Determine the [x, y] coordinate at the center of the cell enclosing the given text.  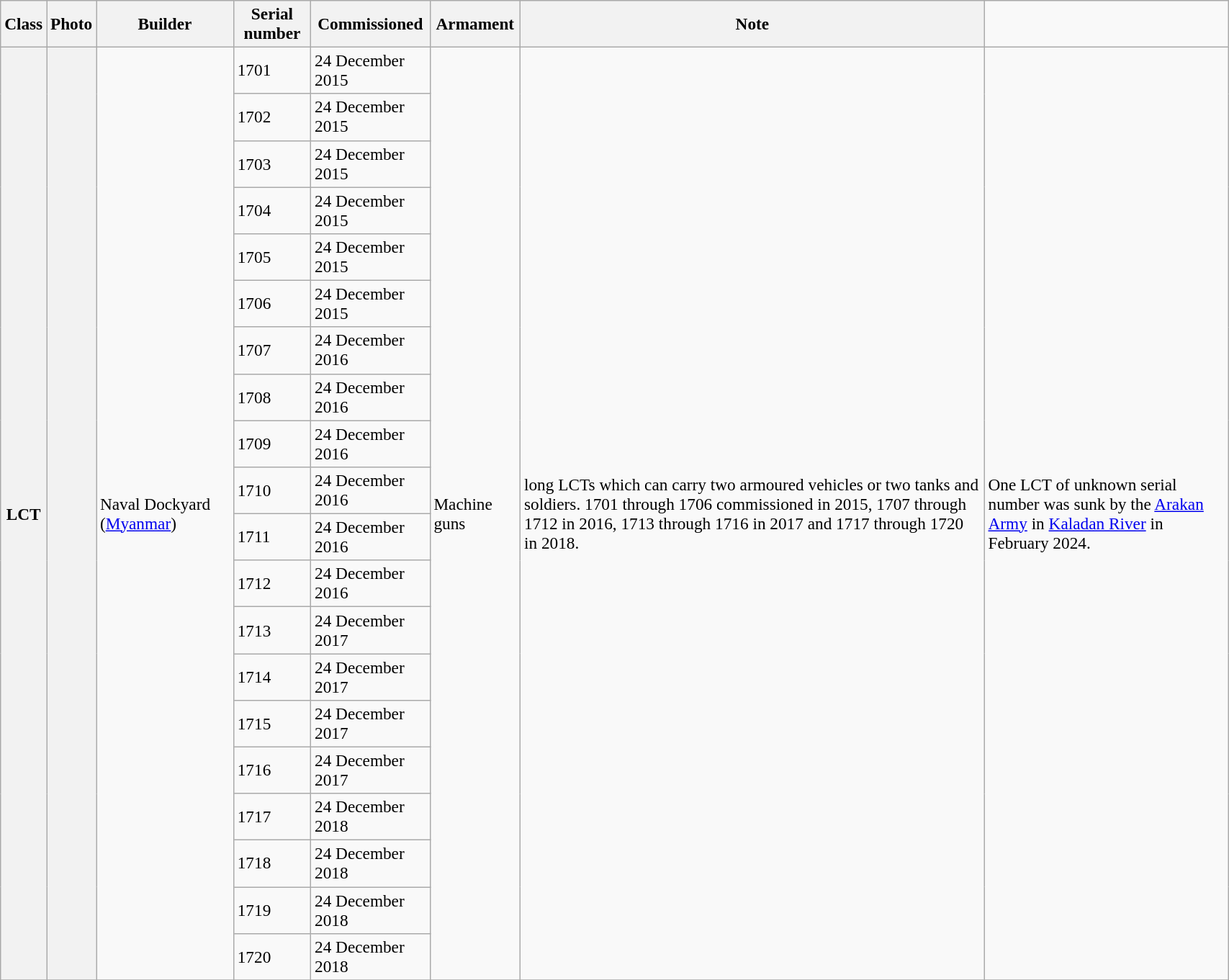
1702 [272, 117]
1706 [272, 304]
Class [24, 23]
Commissioned [370, 23]
1705 [272, 256]
1718 [272, 863]
1716 [272, 770]
1711 [272, 537]
1710 [272, 490]
1713 [272, 629]
Note [753, 23]
1701 [272, 71]
1709 [272, 444]
1704 [272, 210]
Armament [475, 23]
1715 [272, 723]
1720 [272, 956]
Machine guns [475, 513]
1708 [272, 397]
1712 [272, 583]
Builder [166, 23]
Naval Dockyard (Myanmar) [166, 513]
1717 [272, 817]
1714 [272, 677]
LCT [24, 513]
1703 [272, 164]
Photo [72, 23]
1707 [272, 350]
Serial number [272, 23]
One LCT of unknown serial number was sunk by the Arakan Army in Kaladan River in February 2024. [1106, 513]
1719 [272, 910]
